Determine the [x, y] coordinate at the center of the cell enclosing the given text.  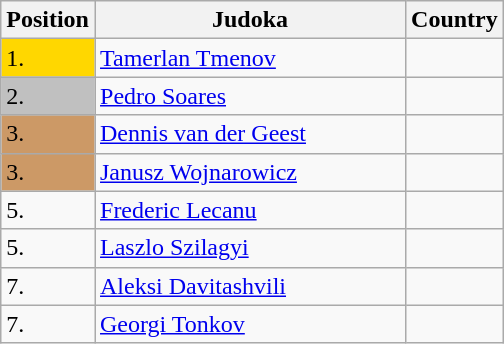
Dennis van der Geest [250, 134]
Frederic Lecanu [250, 210]
Janusz Wojnarowicz [250, 172]
2. [48, 96]
Position [48, 20]
Judoka [250, 20]
Georgi Tonkov [250, 324]
Country [455, 20]
Pedro Soares [250, 96]
Aleksi Davitashvili [250, 286]
Tamerlan Tmenov [250, 58]
1. [48, 58]
Laszlo Szilagyi [250, 248]
